Extract the [x, y] coordinate from the center of the cell holding the provided text.  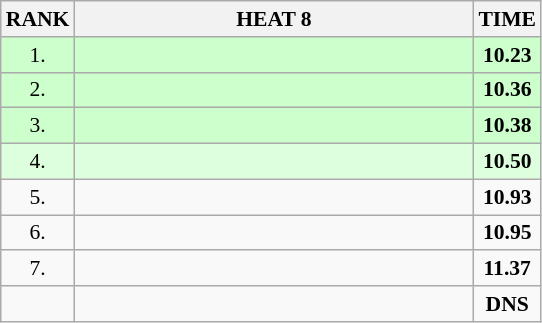
10.93 [507, 197]
2. [38, 90]
10.23 [507, 55]
6. [38, 233]
11.37 [507, 269]
5. [38, 197]
DNS [507, 304]
1. [38, 55]
3. [38, 126]
HEAT 8 [274, 19]
10.50 [507, 162]
4. [38, 162]
10.95 [507, 233]
7. [38, 269]
RANK [38, 19]
10.38 [507, 126]
10.36 [507, 90]
TIME [507, 19]
